Return the (X, Y) coordinate for the center point of the cell that contains the specified text.  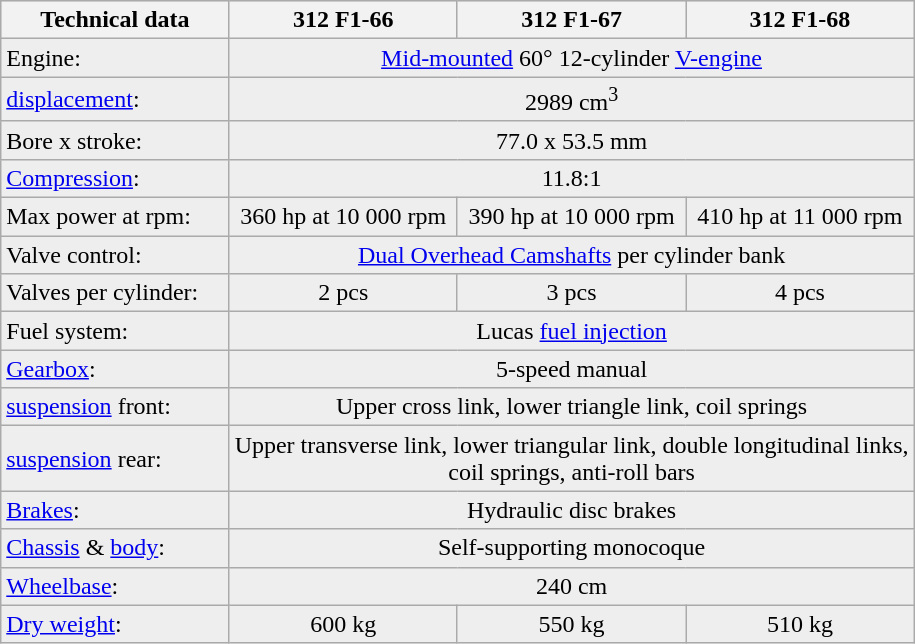
Lucas fuel injection (572, 331)
Chassis & body: (115, 548)
Engine: (115, 58)
4 pcs (800, 293)
77.0 x 53.5 mm (572, 140)
600 kg (343, 624)
displacement: (115, 100)
Upper transverse link, lower triangular link, double longitudinal links,coil springs, anti-roll bars (572, 458)
Hydraulic disc brakes (572, 510)
390 hp at 10 000 rpm (571, 217)
312 F1-67 (571, 20)
Upper cross link, lower triangle link, coil springs (572, 407)
11.8:1 (572, 178)
suspension rear: (115, 458)
312 F1-68 (800, 20)
suspension front: (115, 407)
Wheelbase: (115, 586)
Compression: (115, 178)
2 pcs (343, 293)
Bore x stroke: (115, 140)
Technical data (115, 20)
312 F1-66 (343, 20)
Fuel system: (115, 331)
Gearbox: (115, 369)
3 pcs (571, 293)
Valves per cylinder: (115, 293)
Dry weight: (115, 624)
Dual Overhead Camshafts per cylinder bank (572, 255)
550 kg (571, 624)
Valve control: (115, 255)
Max power at rpm: (115, 217)
5-speed manual (572, 369)
410 hp at 11 000 rpm (800, 217)
510 kg (800, 624)
Self-supporting monocoque (572, 548)
Brakes: (115, 510)
360 hp at 10 000 rpm (343, 217)
2989 cm3 (572, 100)
Mid-mounted 60° 12-cylinder V-engine (572, 58)
240 cm (572, 586)
